Find where the given text appears and provide that cell's center as (x, y) coordinate. 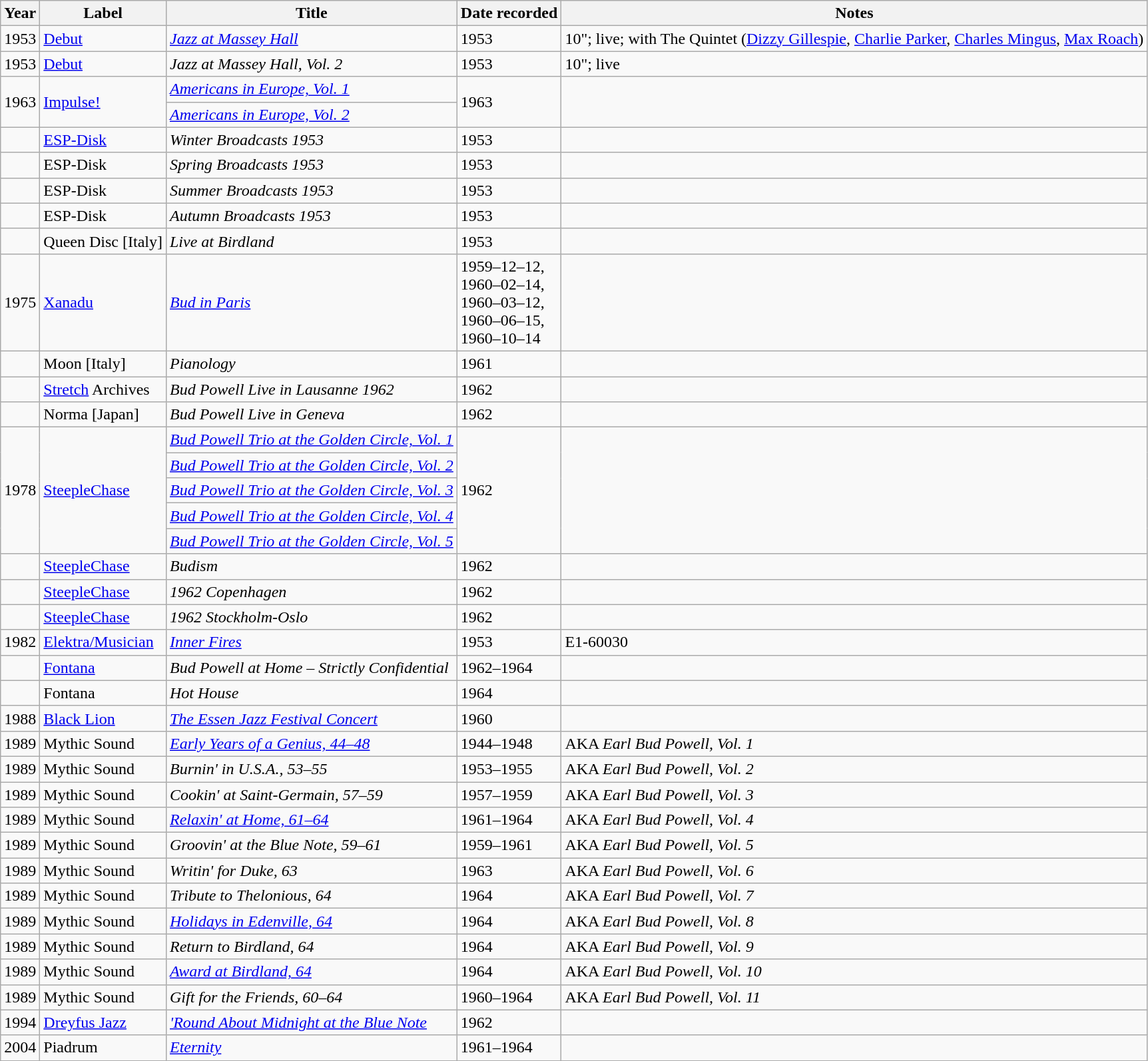
Award at Birdland, 64 (312, 972)
AKA Earl Bud Powell, Vol. 8 (854, 921)
1944–1948 (509, 743)
10"; live (854, 64)
Bud in Paris (312, 302)
Stretch Archives (103, 389)
Holidays in Edenville, 64 (312, 921)
AKA Earl Bud Powell, Vol. 7 (854, 896)
Early Years of a Genius, 44–48 (312, 743)
10"; live; with The Quintet (Dizzy Gillespie, Charlie Parker, Charles Mingus, Max Roach) (854, 39)
Cookin' at Saint-Germain, 57–59 (312, 794)
Relaxin' at Home, 61–64 (312, 820)
Hot House (312, 693)
Bud Powell Live in Lausanne 1962 (312, 389)
Writin' for Duke, 63 (312, 871)
1960 (509, 718)
Americans in Europe, Vol. 1 (312, 89)
Burnin' in U.S.A., 53–55 (312, 769)
1975 (20, 302)
Label (103, 13)
Notes (854, 13)
1982 (20, 642)
Year (20, 13)
Eternity (312, 1048)
Americans in Europe, Vol. 2 (312, 114)
Autumn Broadcasts 1953 (312, 216)
1961 (509, 363)
Bud Powell Trio at the Golden Circle, Vol. 1 (312, 440)
Groovin' at the Blue Note, 59–61 (312, 845)
Black Lion (103, 718)
1962–1964 (509, 668)
Jazz at Massey Hall (312, 39)
AKA Earl Bud Powell, Vol. 5 (854, 845)
1994 (20, 1022)
AKA Earl Bud Powell, Vol. 3 (854, 794)
Piadrum (103, 1048)
Moon [Italy] (103, 363)
Bud Powell Trio at the Golden Circle, Vol. 5 (312, 541)
2004 (20, 1048)
Return to Birdland, 64 (312, 947)
Budism (312, 566)
Norma [Japan] (103, 415)
1960–1964 (509, 997)
1953–1955 (509, 769)
1957–1959 (509, 794)
Queen Disc [Italy] (103, 241)
'Round About Midnight at the Blue Note (312, 1022)
1962 Copenhagen (312, 592)
Bud Powell at Home – Strictly Confidential (312, 668)
1959–1961 (509, 845)
Spring Broadcasts 1953 (312, 165)
Jazz at Massey Hall, Vol. 2 (312, 64)
Summer Broadcasts 1953 (312, 190)
Bud Powell Live in Geneva (312, 415)
Pianology (312, 363)
Gift for the Friends, 60–64 (312, 997)
1962 Stockholm-Oslo (312, 617)
1978 (20, 491)
Winter Broadcasts 1953 (312, 140)
Title (312, 13)
Elektra/Musician (103, 642)
Xanadu (103, 302)
Inner Fires (312, 642)
Bud Powell Trio at the Golden Circle, Vol. 2 (312, 465)
1988 (20, 718)
Dreyfus Jazz (103, 1022)
1959–12–12, 1960–02–14, 1960–03–12, 1960–06–15, 1960–10–14 (509, 302)
AKA Earl Bud Powell, Vol. 10 (854, 972)
Impulse! (103, 102)
E1-60030 (854, 642)
Date recorded (509, 13)
Bud Powell Trio at the Golden Circle, Vol. 4 (312, 516)
AKA Earl Bud Powell, Vol. 4 (854, 820)
AKA Earl Bud Powell, Vol. 11 (854, 997)
AKA Earl Bud Powell, Vol. 6 (854, 871)
Bud Powell Trio at the Golden Circle, Vol. 3 (312, 491)
The Essen Jazz Festival Concert (312, 718)
Tribute to Thelonious, 64 (312, 896)
AKA Earl Bud Powell, Vol. 9 (854, 947)
AKA Earl Bud Powell, Vol. 2 (854, 769)
Live at Birdland (312, 241)
AKA Earl Bud Powell, Vol. 1 (854, 743)
